Extract the [X, Y] coordinate from the center of the cell holding the provided text.  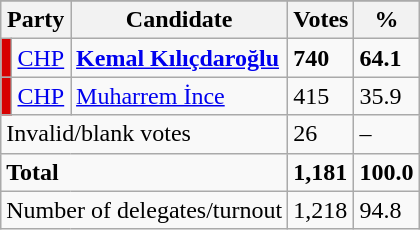
Number of delegates/turnout [144, 210]
Muharrem İnce [180, 96]
100.0 [386, 172]
35.9 [386, 96]
94.8 [386, 210]
415 [321, 96]
1,218 [321, 210]
740 [321, 58]
26 [321, 134]
Votes [321, 20]
64.1 [386, 58]
Candidate [180, 20]
Invalid/blank votes [144, 134]
Kemal Kılıçdaroğlu [180, 58]
– [386, 134]
1,181 [321, 172]
% [386, 20]
Total [144, 172]
Party [36, 20]
